Output the [X, Y] coordinate of the center of the cell containing the given text.  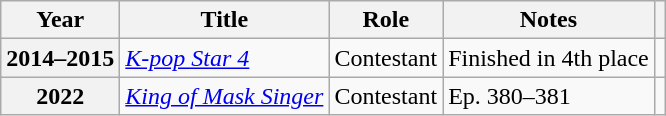
K-pop Star 4 [224, 58]
2014–2015 [60, 58]
2022 [60, 96]
Ep. 380–381 [549, 96]
Notes [549, 20]
Year [60, 20]
Role [386, 20]
Finished in 4th place [549, 58]
Title [224, 20]
King of Mask Singer [224, 96]
